Return (x, y) of the center of cell containing provided text 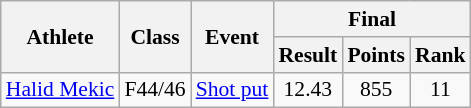
F44/46 (154, 90)
Event (232, 36)
Points (376, 55)
Final (372, 19)
Shot put (232, 90)
855 (376, 90)
11 (440, 90)
Class (154, 36)
Result (308, 55)
Halid Mekic (60, 90)
Athlete (60, 36)
12.43 (308, 90)
Rank (440, 55)
